Pinpoint the cell where the given text exists, returning its [x, y] midpoint coordinate. 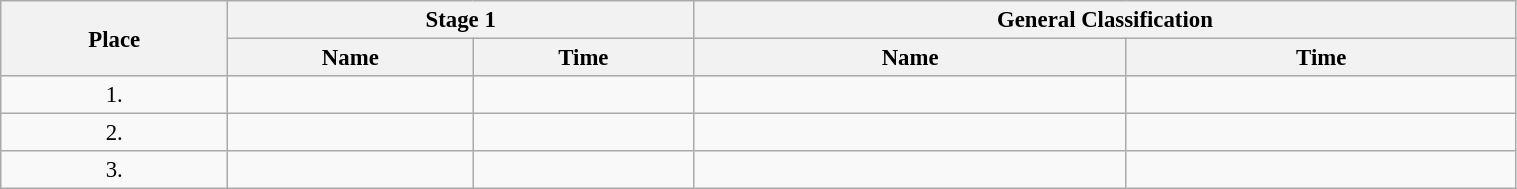
Place [114, 38]
2. [114, 133]
3. [114, 170]
General Classification [1105, 20]
1. [114, 95]
Stage 1 [461, 20]
